From the cell containing the given text, extract its center point as [X, Y] coordinate. 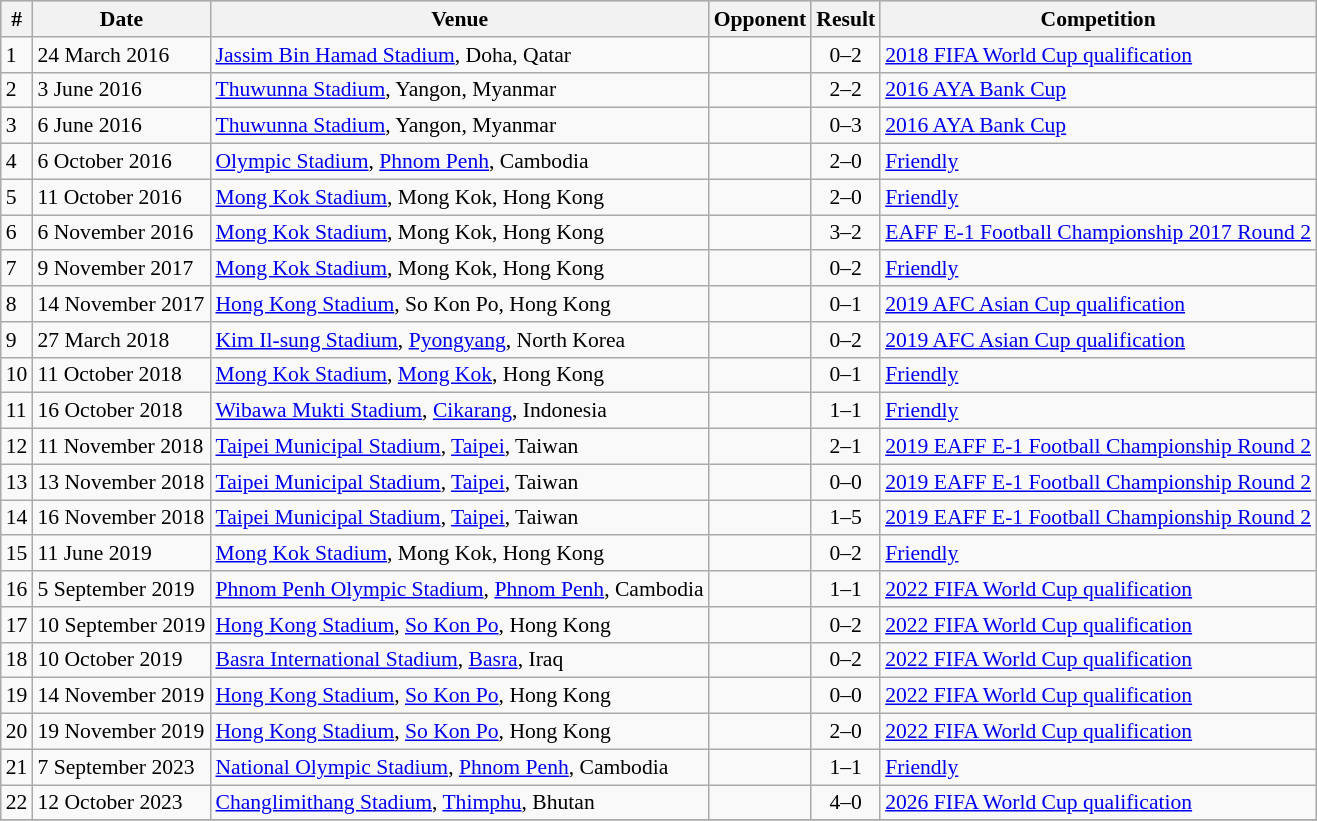
Result [846, 19]
3–2 [846, 233]
2–2 [846, 90]
Changlimithang Stadium, Thimphu, Bhutan [459, 803]
8 [17, 304]
4–0 [846, 803]
21 [17, 767]
11 June 2019 [121, 554]
12 October 2023 [121, 803]
1 [17, 55]
13 November 2018 [121, 482]
3 [17, 126]
1–5 [846, 518]
9 [17, 340]
19 [17, 696]
19 November 2019 [121, 732]
17 [17, 625]
9 November 2017 [121, 269]
11 November 2018 [121, 447]
5 September 2019 [121, 589]
16 November 2018 [121, 518]
2–1 [846, 447]
Basra International Stadium, Basra, Iraq [459, 660]
Jassim Bin Hamad Stadium, Doha, Qatar [459, 55]
Wibawa Mukti Stadium, Cikarang, Indonesia [459, 411]
Date [121, 19]
14 November 2019 [121, 696]
0–3 [846, 126]
2 [17, 90]
24 March 2016 [121, 55]
4 [17, 162]
11 [17, 411]
Venue [459, 19]
14 November 2017 [121, 304]
18 [17, 660]
13 [17, 482]
10 September 2019 [121, 625]
7 [17, 269]
5 [17, 197]
6 June 2016 [121, 126]
Opponent [760, 19]
6 November 2016 [121, 233]
# [17, 19]
2026 FIFA World Cup qualification [1098, 803]
10 [17, 375]
16 [17, 589]
Phnom Penh Olympic Stadium, Phnom Penh, Cambodia [459, 589]
3 June 2016 [121, 90]
11 October 2018 [121, 375]
10 October 2019 [121, 660]
EAFF E-1 Football Championship 2017 Round 2 [1098, 233]
2018 FIFA World Cup qualification [1098, 55]
7 September 2023 [121, 767]
National Olympic Stadium, Phnom Penh, Cambodia [459, 767]
Kim Il-sung Stadium, Pyongyang, North Korea [459, 340]
6 October 2016 [121, 162]
14 [17, 518]
27 March 2018 [121, 340]
6 [17, 233]
12 [17, 447]
Olympic Stadium, Phnom Penh, Cambodia [459, 162]
16 October 2018 [121, 411]
20 [17, 732]
11 October 2016 [121, 197]
Competition [1098, 19]
22 [17, 803]
15 [17, 554]
